Locate the cell with the specified text and output its [x, y] center coordinate. 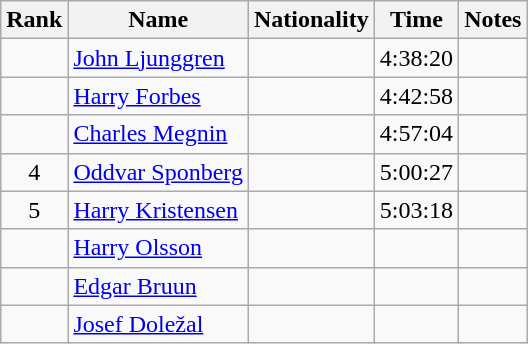
5 [34, 210]
5:00:27 [416, 172]
Oddvar Sponberg [158, 172]
5:03:18 [416, 210]
Name [158, 20]
Time [416, 20]
Notes [493, 20]
4:57:04 [416, 134]
Harry Olsson [158, 248]
Josef Doležal [158, 324]
Nationality [311, 20]
John Ljunggren [158, 58]
Edgar Bruun [158, 286]
4:42:58 [416, 96]
4 [34, 172]
Harry Forbes [158, 96]
4:38:20 [416, 58]
Rank [34, 20]
Harry Kristensen [158, 210]
Charles Megnin [158, 134]
